Return the [x, y] coordinate for the center point of the cell that contains the specified text.  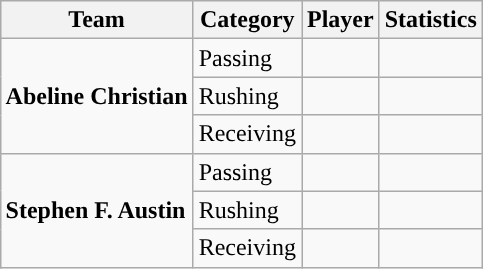
Team [96, 20]
Statistics [430, 20]
Stephen F. Austin [96, 210]
Abeline Christian [96, 96]
Player [341, 20]
Category [247, 20]
